Find where the given text appears and provide that cell's center as (x, y) coordinate. 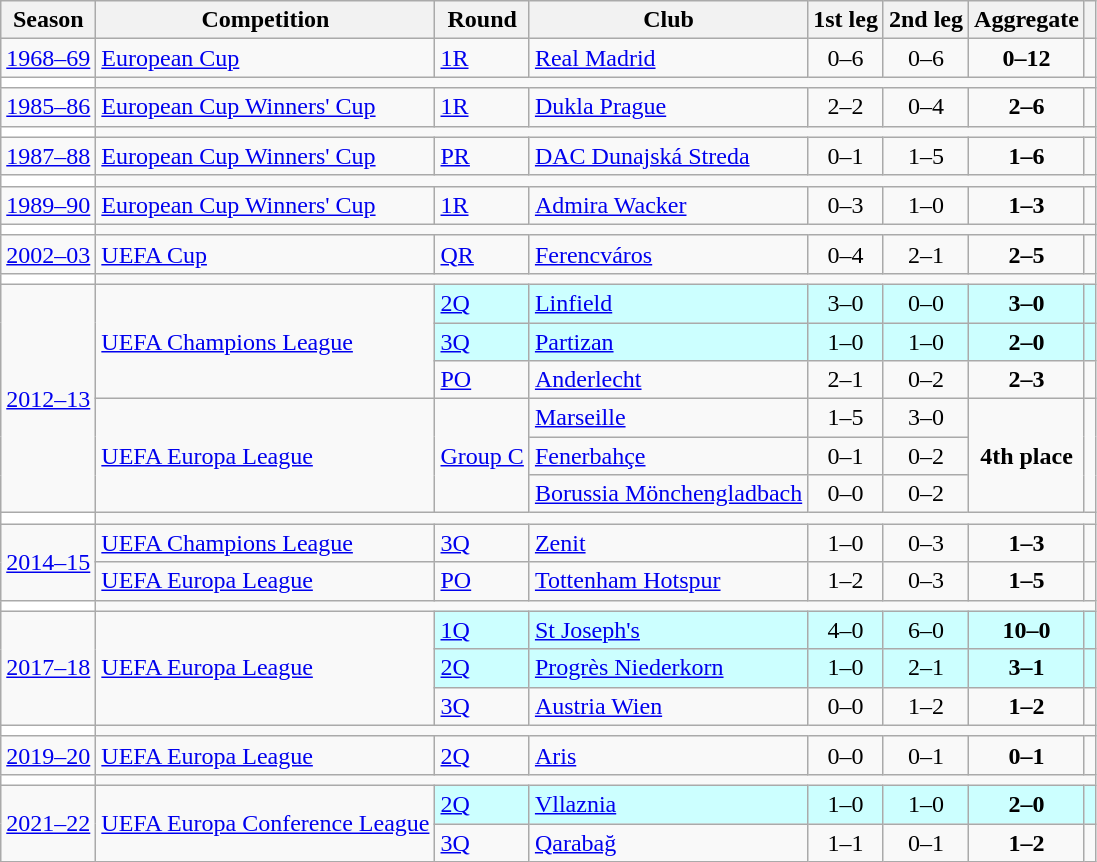
Admira Wacker (668, 205)
Austria Wien (668, 706)
Aggregate (1027, 20)
St Joseph's (668, 630)
Borussia Mönchengladbach (668, 494)
Club (668, 20)
Tottenham Hotspur (668, 581)
2017–18 (48, 668)
Season (48, 20)
Zenit (668, 543)
1st leg (846, 20)
Anderlecht (668, 380)
1968–69 (48, 58)
Real Madrid (668, 58)
UEFA Cup (266, 254)
Linfield (668, 303)
3–1 (1027, 668)
4–0 (846, 630)
Dukla Prague (668, 107)
Fenerbahçe (668, 456)
1989–90 (48, 205)
QR (482, 254)
2–6 (1027, 107)
1987–88 (48, 156)
PR (482, 156)
2–5 (1027, 254)
Vllaznia (668, 804)
Partizan (668, 341)
1985–86 (48, 107)
1–1 (846, 843)
European Cup (266, 58)
2nd leg (926, 20)
UEFA Europa Conference League (266, 823)
2002–03 (48, 254)
2014–15 (48, 562)
4th place (1027, 456)
DAC Dunajská Streda (668, 156)
10–0 (1027, 630)
2021–22 (48, 823)
6–0 (926, 630)
2019–20 (48, 755)
Round (482, 20)
1–6 (1027, 156)
2012–13 (48, 398)
Aris (668, 755)
Competition (266, 20)
2–3 (1027, 380)
0–12 (1027, 58)
2–2 (846, 107)
Qarabağ (668, 843)
Ferencváros (668, 254)
Group C (482, 456)
Marseille (668, 418)
Progrès Niederkorn (668, 668)
1Q (482, 630)
